Locate the cell with the specified text and output its [X, Y] center coordinate. 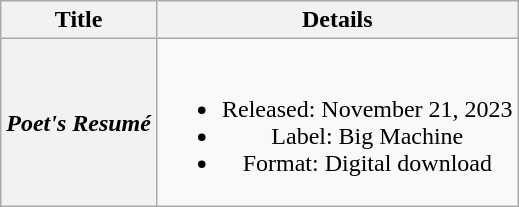
Released: November 21, 2023Label: Big MachineFormat: Digital download [337, 122]
Title [79, 20]
Details [337, 20]
Poet's Resumé [79, 122]
